Search for the cell housing the specified text and yield its [X, Y] center coordinate. 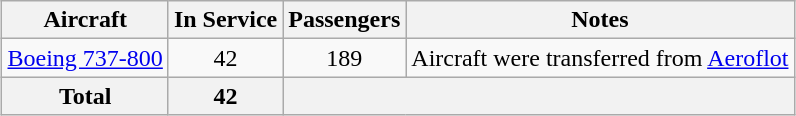
Notes [600, 20]
189 [344, 58]
Total [85, 96]
Aircraft were transferred from Aeroflot [600, 58]
Boeing 737-800 [85, 58]
Passengers [344, 20]
In Service [225, 20]
Aircraft [85, 20]
